Provide the (X, Y) coordinate of the cell's center where the given text is located.  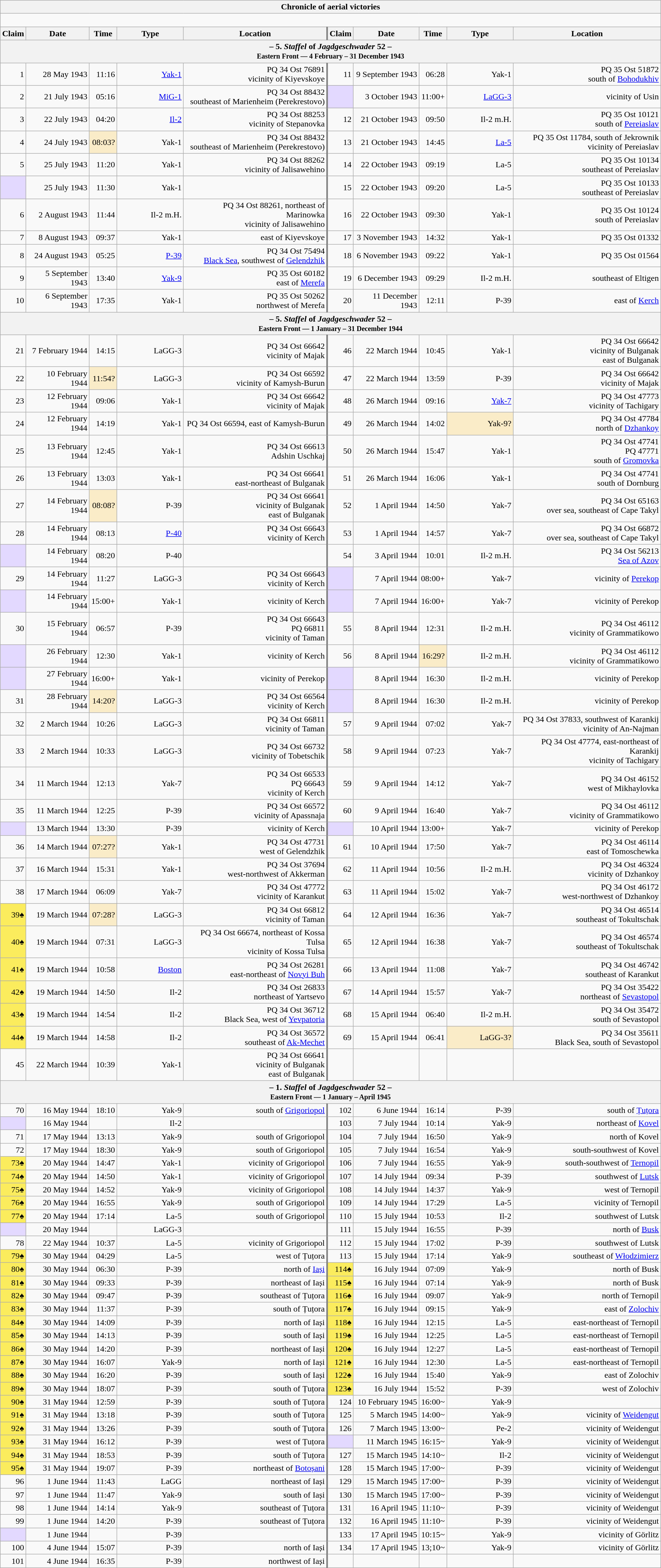
07:31 (103, 942)
78 (13, 1243)
36 (13, 847)
11:47 (103, 1494)
47 (340, 378)
15:57 (433, 992)
79♠ (13, 1256)
14:54 (103, 1015)
PQ 34 Ost 66592vicinity of Kamysh-Burun (255, 378)
16:06 (433, 478)
Yak-9? (480, 424)
107 (340, 1176)
16:50 (433, 1137)
09:50 (433, 119)
17:35 (103, 301)
12:11 (433, 301)
14:20? (103, 701)
27 February 1944 (58, 679)
09:06 (103, 401)
86♠ (13, 1349)
110 (340, 1216)
92♠ (13, 1428)
LaGG-3? (480, 1037)
11:20 (103, 164)
16 (340, 215)
10 February 1945 (386, 1402)
40♠ (13, 942)
PQ 34 Ost 66533PQ 66643vicinity of Kerch (255, 783)
17 March 1944 (58, 892)
15:31 (103, 869)
10:14 (433, 1123)
17:02 (433, 1243)
55 (340, 628)
64 (340, 914)
102 (340, 1110)
18 (340, 255)
83♠ (13, 1309)
123♠ (340, 1389)
PQ 34 Ost 35472 south of Sevastopol (587, 1015)
14:58 (103, 1037)
PQ 34 Ost 47772vicinity of Karankut (255, 892)
57 (340, 724)
Pe-2 (480, 1428)
42♠ (13, 992)
Boston (150, 969)
129 (340, 1481)
southeast of Włodzimierz (587, 1256)
13:26 (103, 1428)
95♠ (13, 1468)
105 (340, 1150)
16:14 (433, 1110)
66 (340, 969)
6 September 1943 (58, 301)
14:00~ (433, 1415)
11:54? (103, 378)
24 (13, 424)
29 (13, 578)
PQ 35 Ost 51872 south of Bohodukhiv (587, 74)
PQ 34 Ost 66811vicinity of Taman (255, 724)
PQ 34 Ost 47741 south of Dornburg (587, 478)
09:07 (433, 1296)
45 (13, 1065)
09:30 (433, 215)
northeast of Kovel (587, 1123)
100 (13, 1548)
94♠ (13, 1455)
PQ 34 Ost 66572vicinity of Apassnaja (255, 810)
09:22 (433, 255)
2 August 1943 (58, 215)
6 June 1944 (386, 1110)
127 (340, 1455)
northwest of Iași (255, 1561)
5 September 1943 (58, 278)
09:15 (433, 1309)
43♠ (13, 1015)
PQ 34 Ost 88262vicinity of Jalisawehino (255, 164)
06:41 (433, 1037)
PQ 34 Ost 46742 southeast of Karankut (587, 969)
8 August 1943 (58, 237)
16:35 (103, 1561)
16:54 (433, 1150)
21 July 1943 (58, 97)
08:08? (103, 506)
14:37 (433, 1190)
north of Ternopil (587, 1296)
PQ 34 Ost 46324vicinity of Dzhankoy (587, 869)
6 (13, 215)
101 (13, 1561)
12:31 (433, 628)
9 September 1943 (386, 74)
1 (13, 74)
13:18 (103, 1415)
11:43 (103, 1481)
09:19 (433, 164)
10:45 (433, 351)
22 July 1943 (58, 119)
82♠ (13, 1296)
118♠ (340, 1322)
PQ 34 Ost 66872over sea, southeast of Cape Takyl (587, 533)
PQ 34 Ost 47773vicinity of Tachigary (587, 401)
PQ 35 Ost 01332 (587, 237)
24 July 1943 (58, 142)
PQ 35 Ost 60182 east of Merefa (255, 278)
11:44 (103, 215)
– 5. Staffel of Jagdgeschwader 52 –Eastern Front — 1 January – 31 December 1944 (330, 323)
71 (13, 1137)
26 (13, 478)
88♠ (13, 1375)
10:15~ (433, 1535)
30 (13, 628)
81♠ (13, 1283)
PQ 34 Ost 47731 west of Gelendzhik (255, 847)
south-southwest of Kovel (587, 1150)
09:29 (433, 278)
41♠ (13, 969)
vicinity of Usin (587, 97)
PQ 35 Ost 01564 (587, 255)
15 February 1944 (58, 628)
3 (13, 119)
14:57 (433, 533)
05:25 (103, 255)
PQ 34 Ost 66643PQ 66811vicinity of Taman (255, 628)
15 (340, 187)
06:09 (103, 892)
22 May 1944 (58, 1243)
10:37 (103, 1243)
16:07 (103, 1362)
18:07 (103, 1389)
PQ 35 Ost 10124 south of Pereiaslav (587, 215)
19 (340, 278)
PQ 34 Ost 46152west of Mikhaylovka (587, 783)
14:14 (103, 1508)
75♠ (13, 1190)
72 (13, 1150)
14 April 1944 (386, 992)
120♠ (340, 1349)
– 5. Staffel of Jagdgeschwader 52 –Eastern Front — 4 February – 31 December 1943 (330, 52)
07:14 (433, 1283)
16 March 1944 (58, 869)
20 (340, 301)
16:29? (433, 656)
09:37 (103, 237)
14:47 (103, 1163)
PQ 34 Ost 66641east-northeast of Bulganak (255, 478)
125 (340, 1415)
16:38 (433, 942)
12:59 (103, 1402)
11:00+ (433, 97)
73♠ (13, 1163)
15:07 (103, 1548)
7 March 1945 (386, 1428)
63 (340, 892)
3 October 1943 (386, 97)
south-southwest of Ternopil (587, 1163)
PQ 34 Ost 36572 southeast of Ak-Mechet (255, 1037)
15:02 (433, 892)
west of Zolochiv (587, 1389)
46 (340, 351)
PQ 34 Ost 46172 west-northwest of Dzhankoy (587, 892)
07:23 (433, 751)
16:20 (103, 1375)
69 (340, 1037)
16:15~ (433, 1442)
east of Kerch (587, 301)
north of Kovel (587, 1137)
06:57 (103, 628)
133 (340, 1535)
16:00~ (433, 1402)
PQ 34 Ost 65163over sea, southeast of Cape Takyl (587, 506)
116♠ (340, 1296)
6 November 1943 (386, 255)
52 (340, 506)
PQ 35 Ost 10133 southeast of Pereiaslav (587, 187)
13:59 (433, 378)
west of Ternopil (587, 1190)
PQ 35 Ost 11784, south of Jekrownikvicinity of Pereiaslav (587, 142)
PQ 34 Ost 46574 southeast of Tokultschak (587, 942)
38 (13, 892)
PQ 34 Ost 35422 northeast of Sevastopol (587, 992)
14:15 (103, 351)
13;10~ (433, 1548)
50 (340, 451)
09:34 (433, 1176)
15:00+ (103, 601)
10:33 (103, 751)
109 (340, 1203)
6 December 1943 (386, 278)
17:50 (433, 847)
13 March 1944 (58, 829)
7 (13, 237)
12:15 (433, 1322)
08:03? (103, 142)
10:53 (433, 1216)
07:09 (433, 1269)
east of Kiyevskoye (255, 237)
13 (340, 142)
28 May 1943 (58, 74)
04:29 (103, 1256)
PQ 34 Ost 88261, northeast of Marinowkavicinity of Jalisawehino (255, 215)
PQ 34 Ost 35611Black Sea, south of Sevastopol (587, 1037)
LaGG (150, 1481)
13:40 (103, 278)
11:37 (103, 1309)
09:16 (433, 401)
PQ 34 Ost 46114east of Tomoschewka (587, 847)
132 (340, 1521)
southeast of Eltigen (587, 278)
31 (13, 701)
– 1. Staffel of Jagdgeschwader 52 –Eastern Front — 1 January – April 1945 (330, 1092)
07:02 (433, 724)
PQ 34 Ost 66812vicinity of Taman (255, 914)
44♠ (13, 1037)
05:16 (103, 97)
09:47 (103, 1296)
130 (340, 1494)
PQ 35 Ost 10121 south of Pereiaslav (587, 119)
PQ 34 Ost 36712Black Sea, west of Yevpatoria (255, 1015)
97 (13, 1494)
23 (13, 401)
14:10~ (433, 1455)
77♠ (13, 1216)
2 (13, 97)
14:09 (103, 1322)
11 December 1943 (386, 301)
5 (13, 164)
10:01 (433, 555)
PQ 34 Ost 26281 east-northeast of Novyi Buh (255, 969)
4 (13, 142)
14:12 (433, 783)
59 (340, 783)
PQ 34 Ost 66594, east of Kamysh-Burun (255, 424)
08:20 (103, 555)
19:07 (103, 1468)
51 (340, 478)
13:13 (103, 1137)
06:40 (433, 1015)
PQ 35 Ost 10134 southeast of Pereiaslav (587, 164)
06:28 (433, 74)
PQ 34 Ost 47784 north of Dzhankoy (587, 424)
90♠ (13, 1402)
11 March 1945 (386, 1442)
10:39 (103, 1065)
14:02 (433, 424)
PQ 34 Ost 26833 northeast of Yartsevo (255, 992)
49 (340, 424)
34 (13, 783)
18:53 (103, 1455)
PQ 35 Ost 50262 northwest of Merefa (255, 301)
24 August 1943 (58, 255)
PQ 34 Ost 46514 southeast of Tokultschak (587, 914)
65 (340, 942)
103 (340, 1123)
15:52 (433, 1389)
134 (340, 1548)
16:12 (103, 1442)
PQ 34 Ost 37833, southwest of Karankijvicinity of An-Najman (587, 724)
northeast of Botoșani (255, 1468)
10:26 (103, 724)
5 March 1945 (386, 1415)
11:16 (103, 74)
80♠ (13, 1269)
08:00+ (433, 578)
126 (340, 1428)
11 (340, 74)
12 (340, 119)
89♠ (13, 1389)
15:47 (433, 451)
18:10 (103, 1110)
28 February 1944 (58, 701)
56 (340, 656)
PQ 34 Ost 66642vicinity of Bulganakeast of Bulganak (587, 351)
22 (13, 378)
61 (340, 847)
70 (13, 1110)
25 (13, 451)
48 (340, 401)
09:33 (103, 1283)
12:27 (433, 1349)
124 (340, 1402)
14:13 (103, 1336)
14:32 (433, 237)
119♠ (340, 1336)
33 (13, 751)
17 (340, 237)
PQ 34 Ost 66564vicinity of Kerch (255, 701)
115♠ (340, 1283)
PQ 34 Ost 37694 west-northwest of Akkerman (255, 869)
11:30 (103, 187)
74♠ (13, 1176)
9 (13, 278)
Chronicle of aerial victories (330, 7)
18:30 (103, 1150)
108 (340, 1190)
06:30 (103, 1269)
13:00~ (433, 1428)
PQ 34 Ost 66674, northeast of Kossa Tulsavicinity of Kossa Tulsa (255, 942)
10 (13, 301)
128 (340, 1468)
PQ 34 Ost 66613Adshin Uschkaj (255, 451)
99 (13, 1521)
10:56 (433, 869)
10:58 (103, 969)
131 (340, 1508)
PQ 34 Ost 56213Sea of Azov (587, 555)
PQ 34 Ost 88253vicinity of Stepanovka (255, 119)
28 (13, 533)
62 (340, 869)
85♠ (13, 1336)
32 (13, 724)
54 (340, 555)
122♠ (340, 1375)
26 February 1944 (58, 656)
15:40 (433, 1375)
87♠ (13, 1362)
07:27? (103, 847)
PQ 34 Ost 75494Black Sea, southwest of Gelendzhik (255, 255)
35 (13, 810)
39♠ (13, 914)
76♠ (13, 1203)
08:13 (103, 533)
PQ 34 Ost 47774, east-northeast of Karankijvicinity of Tachigary (587, 751)
114♠ (340, 1269)
93♠ (13, 1442)
11:08 (433, 969)
04:20 (103, 119)
27 (13, 506)
84♠ (13, 1322)
12:45 (103, 451)
17:29 (433, 1203)
91♠ (13, 1415)
11:27 (103, 578)
PQ 34 Ost 66732vicinity of Tobetschik (255, 751)
12:13 (103, 783)
112 (340, 1243)
10 February 1944 (58, 378)
58 (340, 751)
13:00+ (433, 829)
14:52 (103, 1190)
3 April 1944 (386, 555)
98 (13, 1508)
13 April 1944 (386, 969)
67 (340, 992)
14 March 1944 (58, 847)
60 (340, 810)
117♠ (340, 1309)
3 November 1943 (386, 237)
MiG-1 (150, 97)
7 February 1944 (58, 351)
96 (13, 1481)
07:28? (103, 914)
vicinity of Ternopil (587, 1203)
13:03 (103, 478)
104 (340, 1137)
13:30 (103, 829)
111 (340, 1229)
8 (13, 255)
PQ 34 Ost 76891vicinity of Kiyevskoye (255, 74)
21 (13, 351)
16:36 (433, 914)
09:20 (433, 187)
14:45 (433, 142)
37 (13, 869)
53 (340, 533)
106 (340, 1163)
PQ 34 Ost 47741PQ 47771south of Gromovka (587, 451)
113 (340, 1256)
16:40 (433, 810)
68 (340, 1015)
14 (340, 164)
121♠ (340, 1362)
14:19 (103, 424)
